Pinpoint the cell where the given text exists, returning its [X, Y] midpoint coordinate. 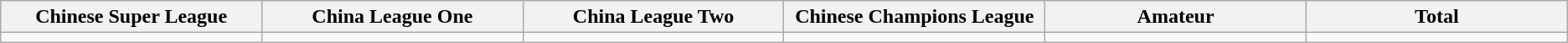
Chinese Super League [132, 17]
China League One [392, 17]
Chinese Champions League [915, 17]
Amateur [1176, 17]
Total [1436, 17]
China League Two [653, 17]
